Determine the (X, Y) coordinate at the center of the cell enclosing the given text.  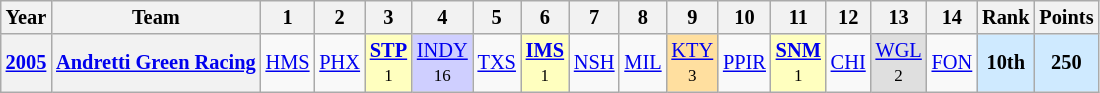
SNM1 (798, 63)
TXS (497, 63)
2005 (26, 63)
INDY16 (442, 63)
Andretti Green Racing (156, 63)
CHI (848, 63)
HMS (288, 63)
Team (156, 17)
10th (1006, 63)
9 (692, 17)
5 (497, 17)
8 (642, 17)
4 (442, 17)
PPIR (744, 63)
FON (952, 63)
Year (26, 17)
NSH (594, 63)
3 (388, 17)
7 (594, 17)
10 (744, 17)
PHX (339, 63)
WGL2 (899, 63)
1 (288, 17)
11 (798, 17)
13 (899, 17)
14 (952, 17)
6 (545, 17)
STP1 (388, 63)
Rank (1006, 17)
Points (1066, 17)
IMS1 (545, 63)
12 (848, 17)
MIL (642, 63)
KTY3 (692, 63)
2 (339, 17)
250 (1066, 63)
